Find where the given text appears and provide that cell's center as [x, y] coordinate. 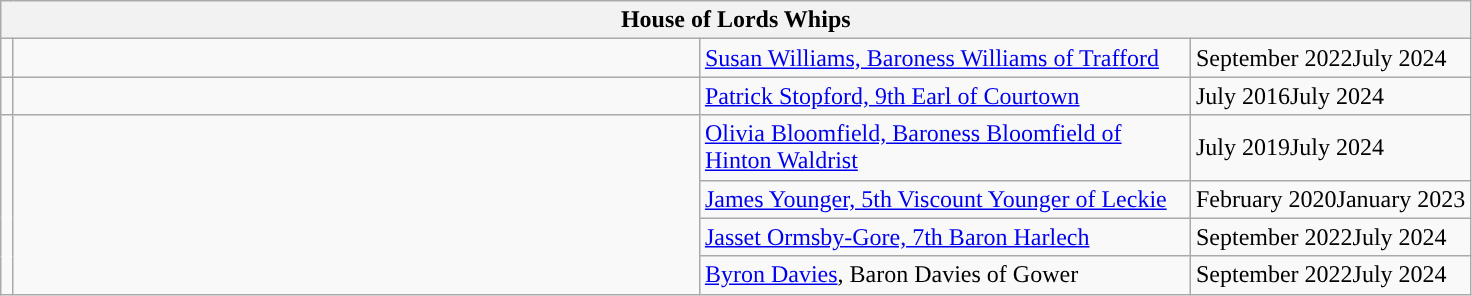
Susan Williams, Baroness Williams of Trafford [944, 58]
James Younger, 5th Viscount Younger of Leckie [944, 199]
House of Lords Whips [736, 20]
July 2019July 2024 [1330, 148]
Jasset Ormsby-Gore, 7th Baron Harlech [944, 237]
Patrick Stopford, 9th Earl of Courtown [944, 96]
February 2020January 2023 [1330, 199]
Olivia Bloomfield, Baroness Bloomfield of Hinton Waldrist [944, 148]
Byron Davies, Baron Davies of Gower [944, 275]
July 2016July 2024 [1330, 96]
